From the cell containing the given text, extract its center point as [X, Y] coordinate. 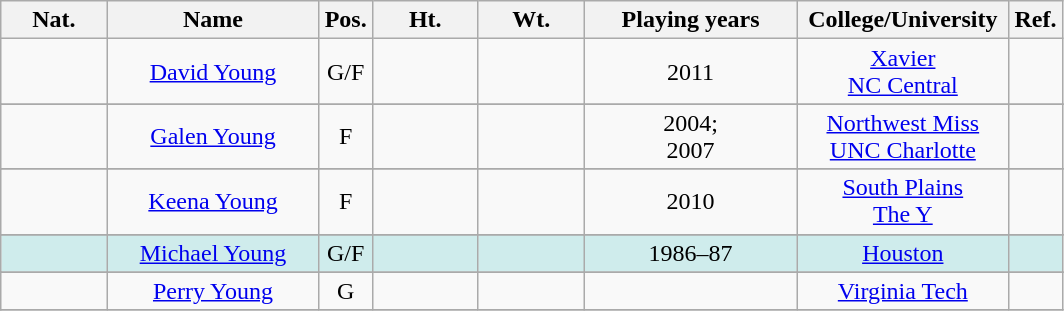
South PlainsThe Y [903, 202]
Houston [903, 253]
Ht. [425, 20]
Virginia Tech [903, 291]
2004;2007 [690, 136]
Galen Young [213, 136]
Michael Young [213, 253]
Wt. [531, 20]
Perry Young [213, 291]
1986–87 [690, 253]
Keena Young [213, 202]
G [346, 291]
Playing years [690, 20]
2010 [690, 202]
2011 [690, 72]
David Young [213, 72]
College/University [903, 20]
Northwest MissUNC Charlotte [903, 136]
Nat. [54, 20]
Pos. [346, 20]
Ref. [1036, 20]
XavierNC Central [903, 72]
Name [213, 20]
